From the cell containing the given text, extract its center point as (x, y) coordinate. 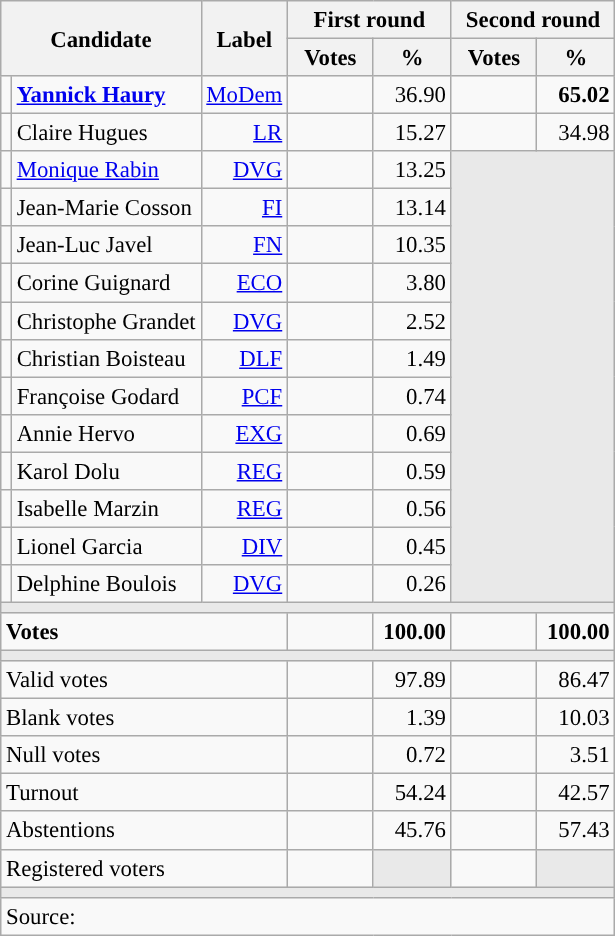
42.57 (576, 793)
FI (244, 208)
0.56 (412, 509)
First round (370, 20)
Claire Hugues (106, 133)
Blank votes (144, 718)
1.49 (412, 358)
Jean-Marie Cosson (106, 208)
2.52 (412, 321)
Turnout (144, 793)
Yannick Haury (106, 95)
Second round (533, 20)
DIV (244, 546)
Label (244, 38)
45.76 (412, 831)
0.59 (412, 471)
Isabelle Marzin (106, 509)
0.26 (412, 584)
13.14 (412, 208)
Source: (308, 916)
Abstentions (144, 831)
34.98 (576, 133)
ECO (244, 283)
DLF (244, 358)
Monique Rabin (106, 170)
EXG (244, 433)
15.27 (412, 133)
10.35 (412, 245)
10.03 (576, 718)
Corine Guignard (106, 283)
MoDem (244, 95)
FN (244, 245)
Null votes (144, 755)
13.25 (412, 170)
Christophe Grandet (106, 321)
Candidate (101, 38)
65.02 (576, 95)
Karol Dolu (106, 471)
0.74 (412, 396)
Jean-Luc Javel (106, 245)
3.80 (412, 283)
PCF (244, 396)
97.89 (412, 680)
Lionel Garcia (106, 546)
Registered voters (144, 868)
0.45 (412, 546)
54.24 (412, 793)
0.69 (412, 433)
0.72 (412, 755)
36.90 (412, 95)
1.39 (412, 718)
57.43 (576, 831)
3.51 (576, 755)
Christian Boisteau (106, 358)
Delphine Boulois (106, 584)
86.47 (576, 680)
Valid votes (144, 680)
LR (244, 133)
Françoise Godard (106, 396)
Annie Hervo (106, 433)
